Identify which cell holds the provided text, then report its (x, y) central coordinate. 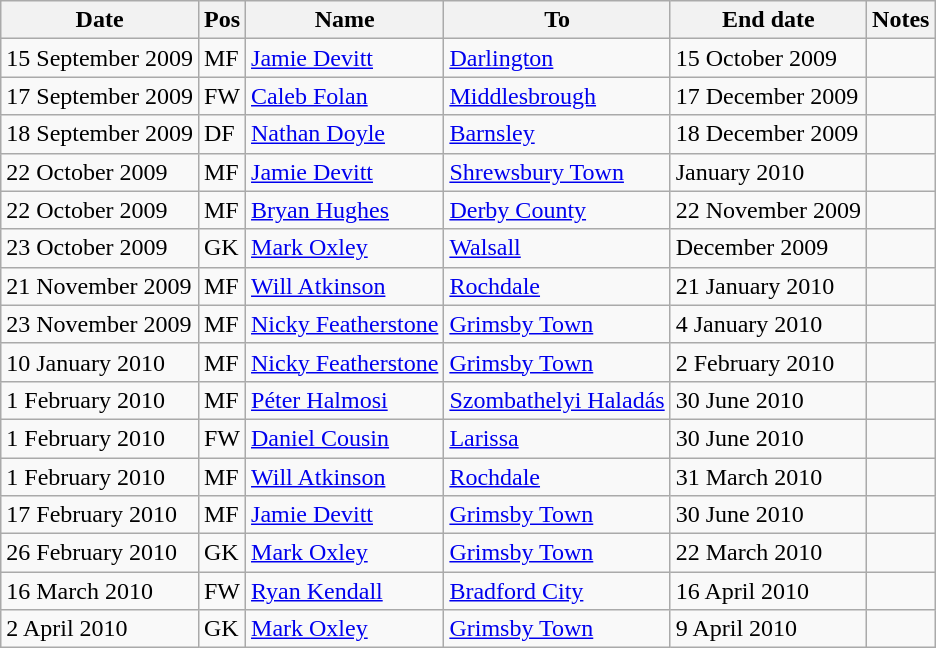
17 December 2009 (768, 96)
Bradford City (557, 591)
17 September 2009 (100, 96)
23 October 2009 (100, 248)
22 March 2010 (768, 553)
Daniel Cousin (345, 438)
End date (768, 20)
2 February 2010 (768, 362)
Middlesbrough (557, 96)
4 January 2010 (768, 324)
Péter Halmosi (345, 400)
16 April 2010 (768, 591)
Darlington (557, 58)
Walsall (557, 248)
Ryan Kendall (345, 591)
To (557, 20)
26 February 2010 (100, 553)
31 March 2010 (768, 477)
Nathan Doyle (345, 134)
23 November 2009 (100, 324)
Caleb Folan (345, 96)
Larissa (557, 438)
18 September 2009 (100, 134)
Date (100, 20)
January 2010 (768, 172)
Barnsley (557, 134)
Notes (901, 20)
15 September 2009 (100, 58)
21 November 2009 (100, 286)
17 February 2010 (100, 515)
18 December 2009 (768, 134)
Derby County (557, 210)
Shrewsbury Town (557, 172)
December 2009 (768, 248)
22 November 2009 (768, 210)
Pos (222, 20)
Bryan Hughes (345, 210)
9 April 2010 (768, 629)
2 April 2010 (100, 629)
10 January 2010 (100, 362)
Szombathelyi Haladás (557, 400)
Name (345, 20)
21 January 2010 (768, 286)
DF (222, 134)
15 October 2009 (768, 58)
16 March 2010 (100, 591)
